From the cell containing the given text, extract its center point as [X, Y] coordinate. 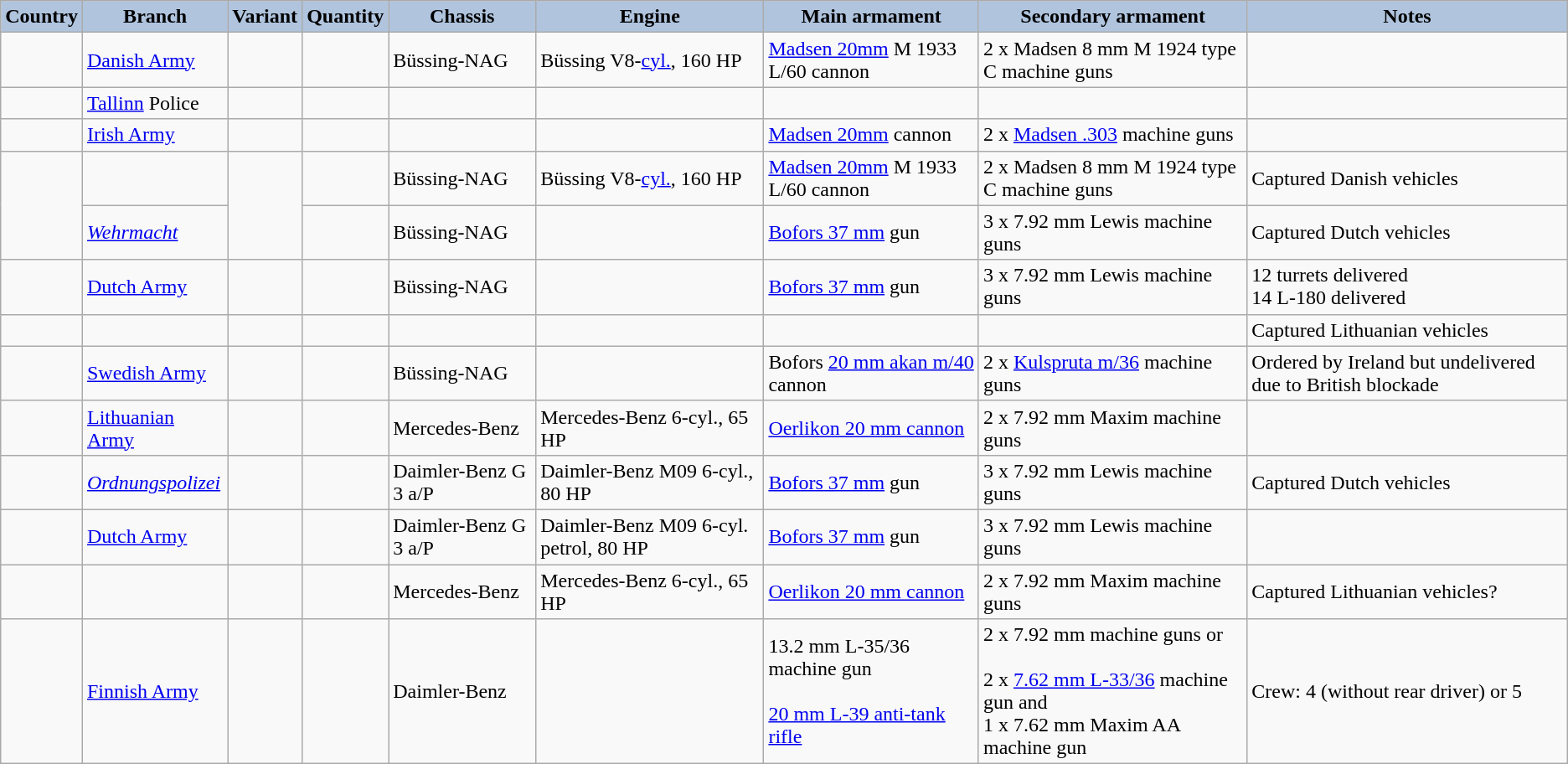
Quantity [345, 17]
Daimler-Benz M09 6-cyl., 80 HP [650, 483]
Captured Danish vehicles [1407, 178]
12 turrets delivered14 L-180 delivered [1407, 286]
Irish Army [154, 135]
2 x Kulspruta m/36 machine guns [1112, 374]
Lithuanian Army [154, 427]
Ordered by Ireland but undelivered due to British blockade [1407, 374]
Captured Lithuanian vehicles? [1407, 591]
Engine [650, 17]
Branch [154, 17]
Notes [1407, 17]
Crew: 4 (without rear driver) or 5 [1407, 692]
Country [42, 17]
Captured Lithuanian vehicles [1407, 330]
2 x Madsen .303 machine guns [1112, 135]
Wehrmacht [154, 233]
Daimler-Benz M09 6-cyl. petrol, 80 HP [650, 536]
Chassis [462, 17]
Danish Army [154, 60]
Secondary armament [1112, 17]
Main armament [871, 17]
Madsen 20mm cannon [871, 135]
Variant [265, 17]
Finnish Army [154, 692]
Ordnungspolizei [154, 483]
13.2 mm L-35/36 machine gun20 mm L-39 anti-tank rifle [871, 692]
Swedish Army [154, 374]
Daimler-Benz [462, 692]
Tallinn Police [154, 103]
Bofors 20 mm akan m/40 cannon [871, 374]
2 x 7.92 mm machine guns or2 x 7.62 mm L-33/36 machine gun and1 x 7.62 mm Maxim AA machine gun [1112, 692]
